Output the [x, y] coordinate of the center of the cell containing the given text.  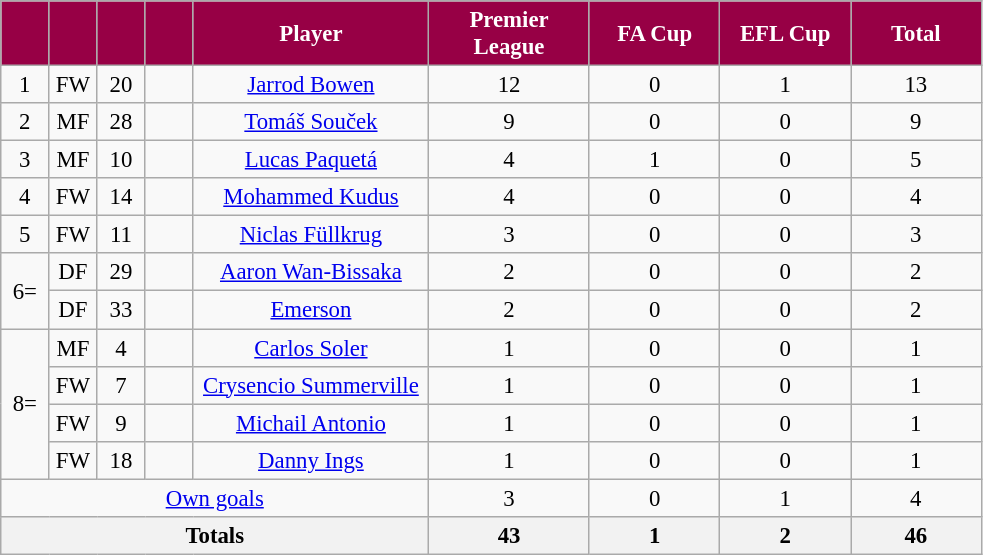
Mohammed Kudus [311, 197]
7 [121, 385]
Jarrod Bowen [311, 85]
43 [510, 536]
Player [311, 34]
Michail Antonio [311, 423]
Aaron Wan-Bissaka [311, 273]
18 [121, 460]
Total [916, 34]
Own goals [215, 498]
FA Cup [654, 34]
Tomáš Souček [311, 122]
20 [121, 85]
13 [916, 85]
8= [25, 404]
33 [121, 310]
Totals [215, 536]
Lucas Paquetá [311, 160]
Premier League [510, 34]
Niclas Füllkrug [311, 235]
Crysencio Summerville [311, 385]
10 [121, 160]
28 [121, 122]
14 [121, 197]
29 [121, 273]
11 [121, 235]
Emerson [311, 310]
EFL Cup [786, 34]
6= [25, 292]
Carlos Soler [311, 348]
46 [916, 536]
12 [510, 85]
Danny Ings [311, 460]
